Find where the given text appears and provide that cell's center as [X, Y] coordinate. 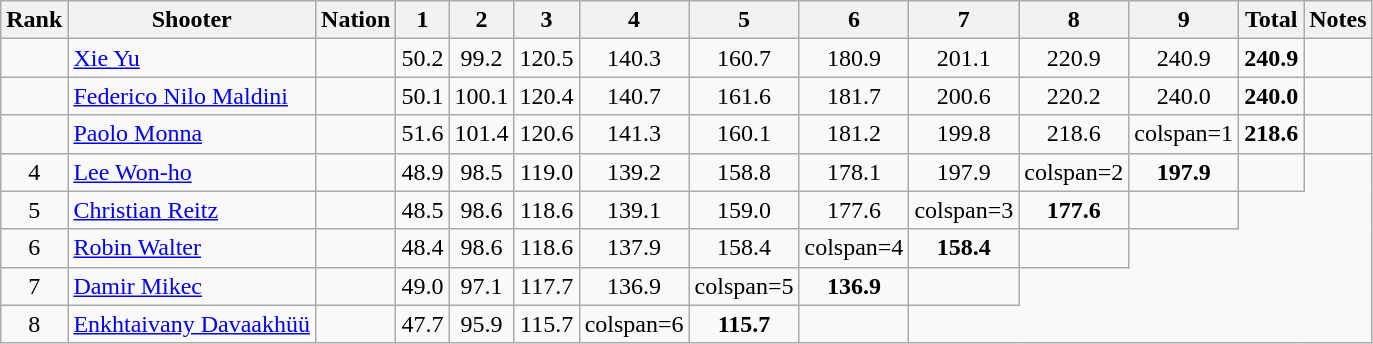
1 [422, 20]
9 [1184, 20]
161.6 [744, 96]
139.1 [634, 210]
160.7 [744, 58]
Federico Nilo Maldini [192, 96]
Shooter [192, 20]
colspan=3 [964, 210]
3 [546, 20]
Notes [1338, 20]
120.5 [546, 58]
120.4 [546, 96]
Rank [34, 20]
98.5 [482, 172]
178.1 [854, 172]
101.4 [482, 134]
100.1 [482, 96]
Lee Won-ho [192, 172]
Robin Walter [192, 248]
Xie Yu [192, 58]
47.7 [422, 324]
colspan=5 [744, 286]
Total [1272, 20]
160.1 [744, 134]
120.6 [546, 134]
141.3 [634, 134]
181.2 [854, 134]
140.7 [634, 96]
51.6 [422, 134]
2 [482, 20]
137.9 [634, 248]
48.4 [422, 248]
colspan=4 [854, 248]
181.7 [854, 96]
colspan=2 [1074, 172]
Damir Mikec [192, 286]
119.0 [546, 172]
220.2 [1074, 96]
99.2 [482, 58]
140.3 [634, 58]
48.5 [422, 210]
colspan=6 [634, 324]
Christian Reitz [192, 210]
117.7 [546, 286]
199.8 [964, 134]
48.9 [422, 172]
Enkhtaivany Davaakhüü [192, 324]
201.1 [964, 58]
180.9 [854, 58]
colspan=1 [1184, 134]
200.6 [964, 96]
Paolo Monna [192, 134]
220.9 [1074, 58]
97.1 [482, 286]
50.2 [422, 58]
49.0 [422, 286]
50.1 [422, 96]
159.0 [744, 210]
95.9 [482, 324]
139.2 [634, 172]
158.8 [744, 172]
Nation [356, 20]
